From the cell containing the given text, extract its center point as (x, y) coordinate. 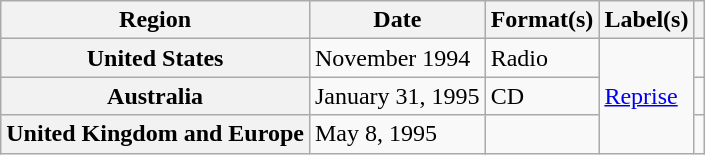
Australia (156, 96)
January 31, 1995 (397, 96)
Reprise (646, 96)
Date (397, 20)
CD (542, 96)
Radio (542, 58)
May 8, 1995 (397, 134)
Label(s) (646, 20)
United Kingdom and Europe (156, 134)
Region (156, 20)
Format(s) (542, 20)
United States (156, 58)
November 1994 (397, 58)
